Provide the (x, y) coordinate of the cell's center where the given text is located.  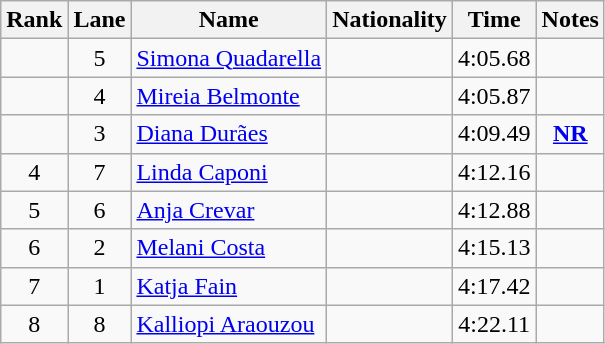
4:09.49 (494, 134)
Notes (570, 20)
NR (570, 134)
Nationality (390, 20)
4:12.16 (494, 172)
Time (494, 20)
4:22.11 (494, 324)
Simona Quadarella (229, 58)
4:15.13 (494, 248)
1 (100, 286)
4:12.88 (494, 210)
Diana Durães (229, 134)
4:05.68 (494, 58)
4:05.87 (494, 96)
Anja Crevar (229, 210)
Katja Fain (229, 286)
Linda Caponi (229, 172)
4:17.42 (494, 286)
2 (100, 248)
Melani Costa (229, 248)
Kalliopi Araouzou (229, 324)
Mireia Belmonte (229, 96)
Name (229, 20)
Lane (100, 20)
Rank (34, 20)
3 (100, 134)
